Identify which cell holds the provided text, then report its (x, y) central coordinate. 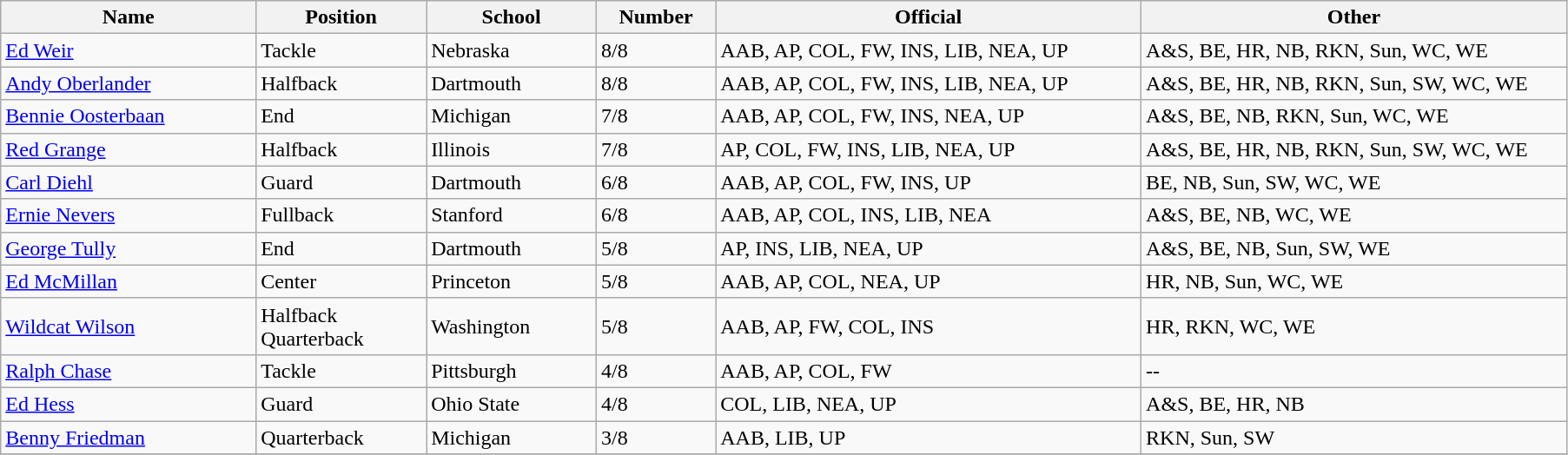
Quarterback (341, 437)
A&S, BE, HR, NB, RKN, Sun, WC, WE (1354, 50)
A&S, BE, NB, WC, WE (1354, 215)
Official (929, 17)
Ed McMillan (129, 281)
Benny Friedman (129, 437)
HR, NB, Sun, WC, WE (1354, 281)
Name (129, 17)
Red Grange (129, 149)
Princeton (512, 281)
Fullback (341, 215)
Andy Oberlander (129, 83)
AAB, AP, FW, COL, INS (929, 326)
AAB, AP, COL, FW (929, 371)
AAB, AP, COL, NEA, UP (929, 281)
Pittsburgh (512, 371)
Ernie Nevers (129, 215)
A&S, BE, HR, NB (1354, 404)
Carl Diehl (129, 182)
AAB, AP, COL, FW, INS, NEA, UP (929, 116)
Position (341, 17)
Bennie Oosterbaan (129, 116)
HalfbackQuarterback (341, 326)
HR, RKN, WC, WE (1354, 326)
-- (1354, 371)
Nebraska (512, 50)
School (512, 17)
Ohio State (512, 404)
Washington (512, 326)
Ed Hess (129, 404)
AAB, AP, COL, INS, LIB, NEA (929, 215)
RKN, Sun, SW (1354, 437)
George Tully (129, 248)
Illinois (512, 149)
3/8 (657, 437)
A&S, BE, NB, RKN, Sun, WC, WE (1354, 116)
AAB, AP, COL, FW, INS, UP (929, 182)
Other (1354, 17)
Number (657, 17)
COL, LIB, NEA, UP (929, 404)
AP, COL, FW, INS, LIB, NEA, UP (929, 149)
AAB, LIB, UP (929, 437)
Ed Weir (129, 50)
Ralph Chase (129, 371)
BE, NB, Sun, SW, WC, WE (1354, 182)
Wildcat Wilson (129, 326)
AP, INS, LIB, NEA, UP (929, 248)
Center (341, 281)
A&S, BE, NB, Sun, SW, WE (1354, 248)
Stanford (512, 215)
